Detect which cell encompasses the target text, then output its [X, Y] center coordinate. 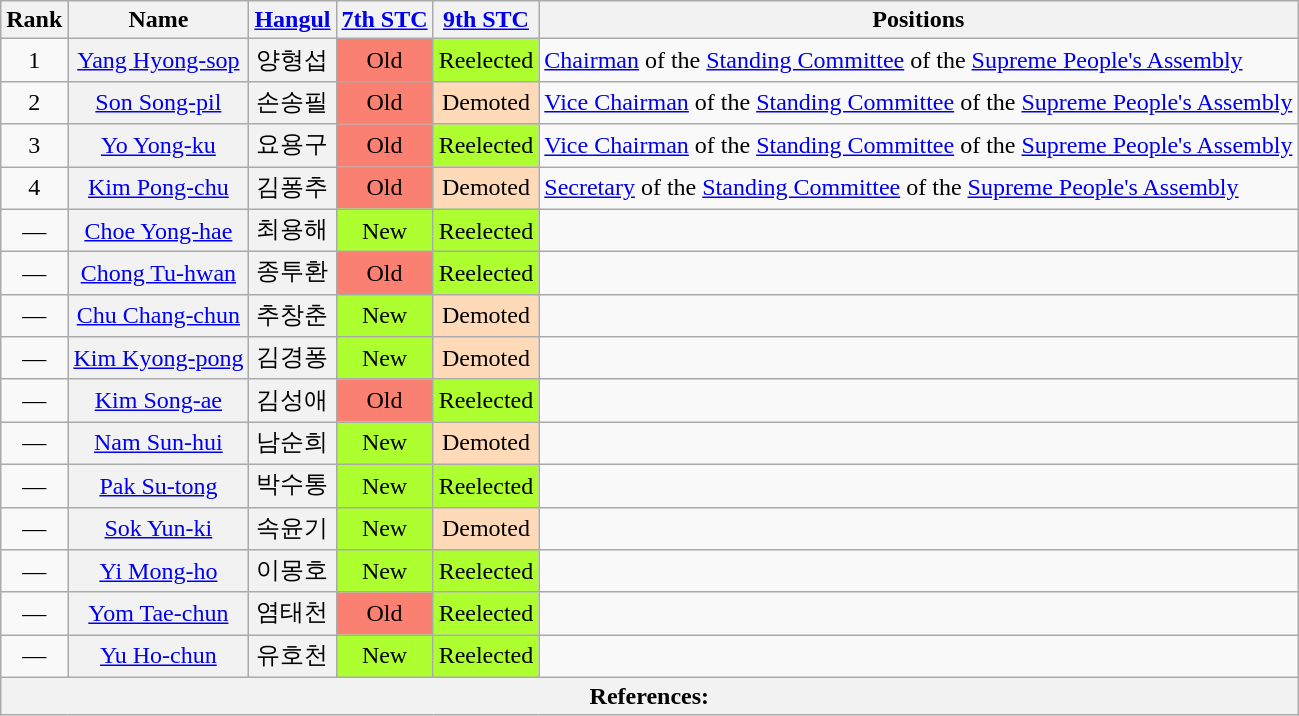
요용구 [292, 146]
Positions [918, 20]
김퐁추 [292, 188]
References: [650, 696]
손송필 [292, 102]
김경퐁 [292, 358]
Secretary of the Standing Committee of the Supreme People's Assembly [918, 188]
종투환 [292, 274]
양형섭 [292, 60]
김성애 [292, 400]
Kim Pong-chu [158, 188]
Son Song-pil [158, 102]
Kim Kyong-pong [158, 358]
박수통 [292, 486]
남순희 [292, 444]
Hangul [292, 20]
Kim Song-ae [158, 400]
Name [158, 20]
9th STC [486, 20]
이몽호 [292, 572]
4 [34, 188]
Yang Hyong-sop [158, 60]
Sok Yun-ki [158, 528]
Nam Sun-hui [158, 444]
Chu Chang-chun [158, 316]
Yom Tae-chun [158, 614]
추창춘 [292, 316]
유호천 [292, 656]
Choe Yong-hae [158, 230]
Yi Mong-ho [158, 572]
Yu Ho-chun [158, 656]
최용해 [292, 230]
2 [34, 102]
Chong Tu-hwan [158, 274]
Pak Su-tong [158, 486]
속윤기 [292, 528]
Rank [34, 20]
Yo Yong-ku [158, 146]
3 [34, 146]
Chairman of the Standing Committee of the Supreme People's Assembly [918, 60]
7th STC [384, 20]
염태천 [292, 614]
1 [34, 60]
